Extract the [x, y] coordinate from the center of the cell holding the provided text.  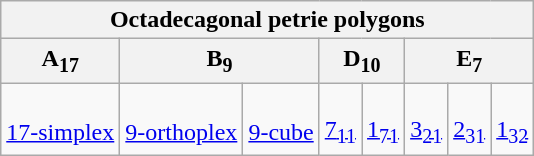
B9 [220, 61]
231 [470, 118]
171 [384, 118]
9-cube [281, 118]
A17 [60, 61]
Octadecagonal petrie polygons [268, 20]
9-orthoplex [182, 118]
D10 [362, 61]
711 [340, 118]
132 [512, 118]
E7 [470, 61]
17-simplex [60, 118]
321 [426, 118]
